Return the [x, y] coordinate for the center point of the cell that contains the specified text.  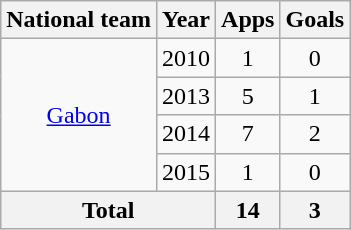
2013 [186, 96]
2 [315, 134]
Gabon [79, 115]
2014 [186, 134]
Total [108, 210]
Year [186, 20]
Goals [315, 20]
2010 [186, 58]
Apps [248, 20]
2015 [186, 172]
14 [248, 210]
3 [315, 210]
7 [248, 134]
5 [248, 96]
National team [79, 20]
